Provide the [x, y] coordinate of the cell's center where the given text is located.  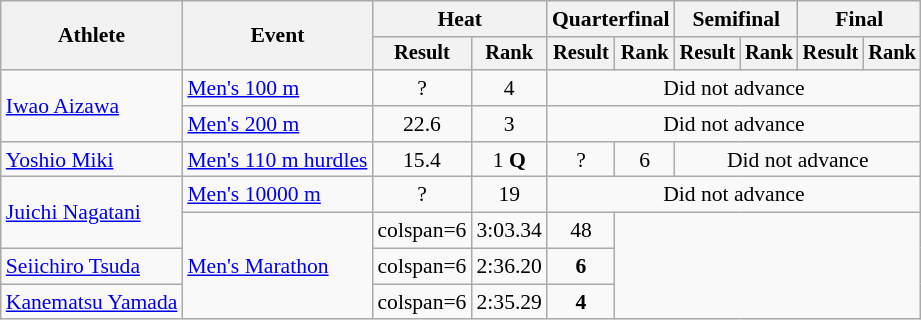
Seiichiro Tsuda [92, 267]
Final [860, 19]
Semifinal [736, 19]
3:03.34 [508, 231]
Quarterfinal [611, 19]
Men's 100 m [277, 88]
Men's 110 m hurdles [277, 160]
Men's Marathon [277, 266]
Men's 200 m [277, 124]
2:36.20 [508, 267]
2:35.29 [508, 302]
48 [581, 231]
Juichi Nagatani [92, 212]
Iwao Aizawa [92, 106]
22.6 [422, 124]
1 Q [508, 160]
Athlete [92, 36]
15.4 [422, 160]
3 [508, 124]
Event [277, 36]
Heat [460, 19]
Men's 10000 m [277, 195]
Yoshio Miki [92, 160]
Kanematsu Yamada [92, 302]
19 [508, 195]
